Locate the cell with the specified text and output its (x, y) center coordinate. 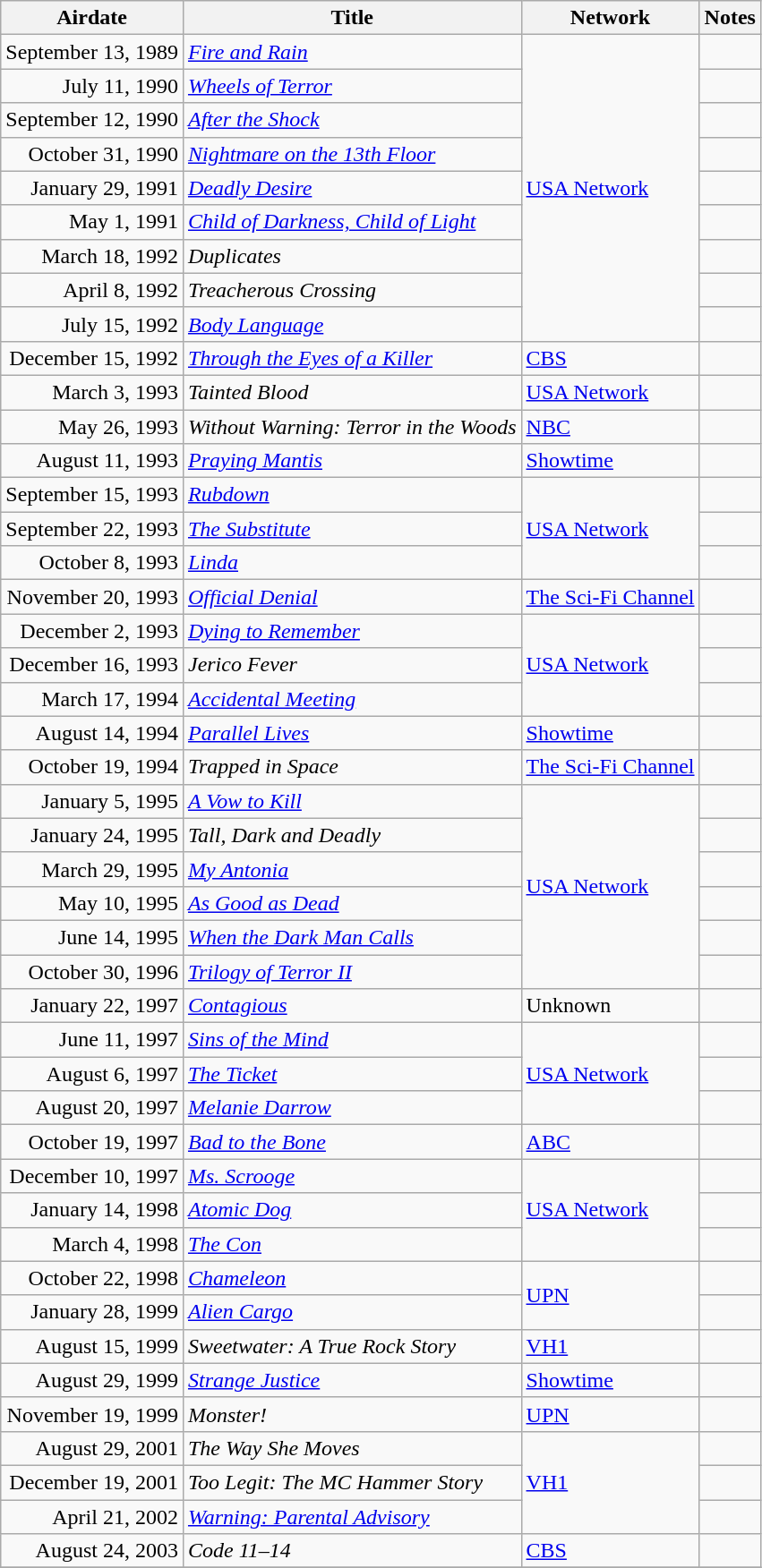
Wheels of Terror (352, 86)
April 21, 2002 (92, 1517)
March 4, 1998 (92, 1244)
December 19, 2001 (92, 1482)
Jerico Fever (352, 665)
April 8, 1992 (92, 290)
March 29, 1995 (92, 869)
May 1, 1991 (92, 222)
As Good as Dead (352, 903)
Contagious (352, 1006)
October 8, 1993 (92, 563)
June 11, 1997 (92, 1040)
January 14, 1998 (92, 1210)
Praying Mantis (352, 461)
Through the Eyes of a Killer (352, 358)
Melanie Darrow (352, 1108)
Warning: Parental Advisory (352, 1517)
Official Denial (352, 597)
Notes (730, 18)
Bad to the Bone (352, 1142)
September 12, 1990 (92, 120)
January 28, 1999 (92, 1312)
Deadly Desire (352, 188)
October 31, 1990 (92, 154)
August 24, 2003 (92, 1551)
January 29, 1991 (92, 188)
Title (352, 18)
The Way She Moves (352, 1448)
March 17, 1994 (92, 699)
October 19, 1994 (92, 767)
May 26, 1993 (92, 427)
October 22, 1998 (92, 1278)
December 10, 1997 (92, 1176)
Ms. Scrooge (352, 1176)
The Con (352, 1244)
NBC (611, 427)
March 3, 1993 (92, 392)
July 11, 1990 (92, 86)
March 18, 1992 (92, 256)
Body Language (352, 324)
Rubdown (352, 495)
After the Shock (352, 120)
When the Dark Man Calls (352, 937)
Trilogy of Terror II (352, 971)
September 13, 1989 (92, 52)
Tainted Blood (352, 392)
Alien Cargo (352, 1312)
Treacherous Crossing (352, 290)
A Vow to Kill (352, 801)
December 16, 1993 (92, 665)
Unknown (611, 1006)
September 22, 1993 (92, 529)
May 10, 1995 (92, 903)
Dying to Remember (352, 631)
December 2, 1993 (92, 631)
Network (611, 18)
Without Warning: Terror in the Woods (352, 427)
January 24, 1995 (92, 835)
Too Legit: The MC Hammer Story (352, 1482)
January 22, 1997 (92, 1006)
Accidental Meeting (352, 699)
Tall, Dark and Deadly (352, 835)
Nightmare on the 13th Floor (352, 154)
The Substitute (352, 529)
August 15, 1999 (92, 1346)
June 14, 1995 (92, 937)
Child of Darkness, Child of Light (352, 222)
Duplicates (352, 256)
November 20, 1993 (92, 597)
October 30, 1996 (92, 971)
Code 11–14 (352, 1551)
August 11, 1993 (92, 461)
July 15, 1992 (92, 324)
Parallel Lives (352, 733)
My Antonia (352, 869)
August 20, 1997 (92, 1108)
August 29, 2001 (92, 1448)
January 5, 1995 (92, 801)
August 6, 1997 (92, 1074)
October 19, 1997 (92, 1142)
Airdate (92, 18)
Trapped in Space (352, 767)
September 15, 1993 (92, 495)
August 29, 1999 (92, 1380)
ABC (611, 1142)
Linda (352, 563)
Sins of the Mind (352, 1040)
August 14, 1994 (92, 733)
Strange Justice (352, 1380)
The Ticket (352, 1074)
Fire and Rain (352, 52)
Monster! (352, 1414)
Chameleon (352, 1278)
November 19, 1999 (92, 1414)
Sweetwater: A True Rock Story (352, 1346)
December 15, 1992 (92, 358)
Atomic Dog (352, 1210)
